For the text-containing cell, return its midpoint in (x, y) coordinate format. 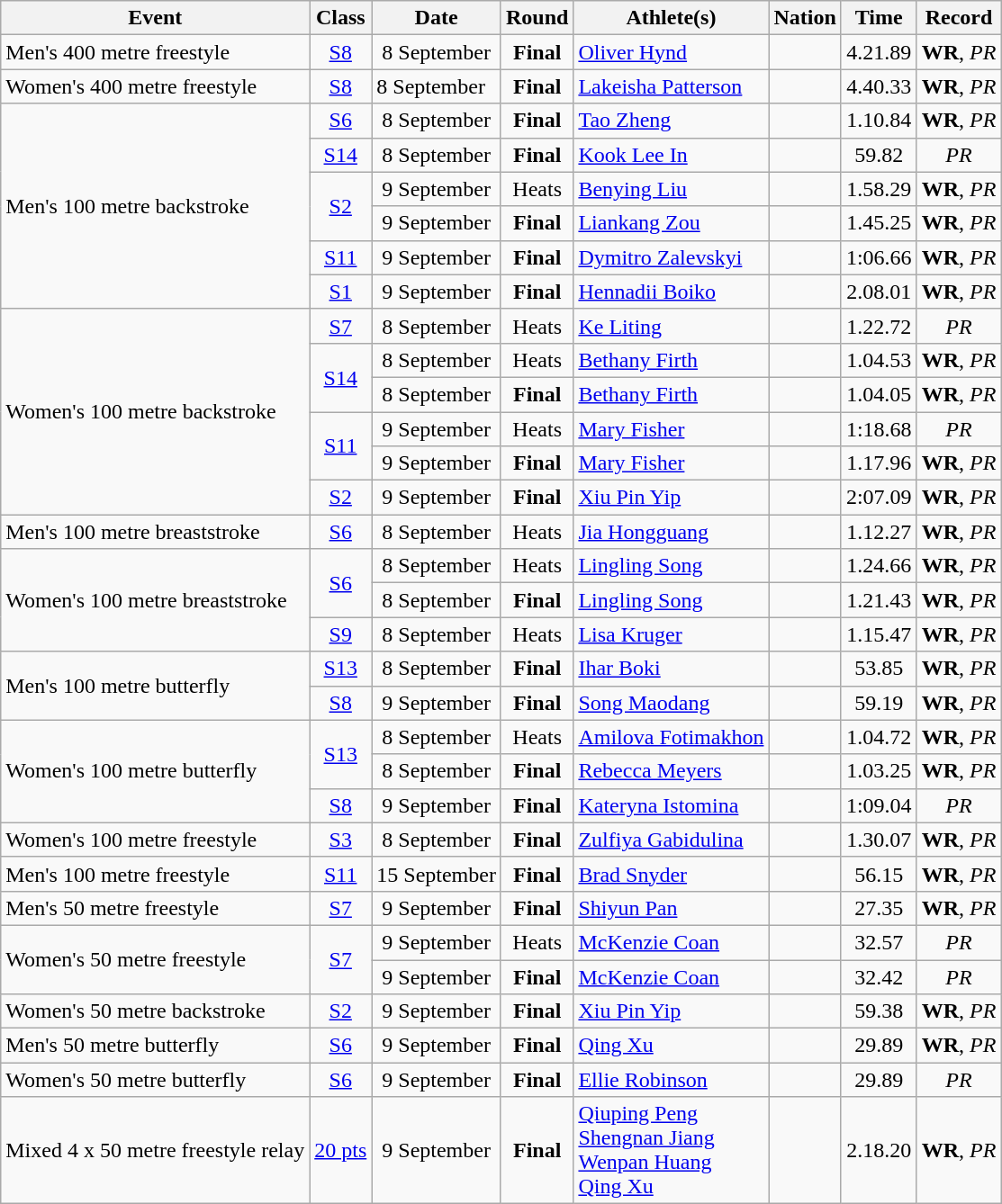
1.24.66 (879, 566)
Record (959, 18)
1.04.53 (879, 360)
1:09.04 (879, 805)
1.30.07 (879, 840)
59.82 (879, 155)
Men's 400 metre freestyle (155, 52)
Liankang Zou (672, 223)
1.04.72 (879, 737)
Nation (805, 18)
1.10.84 (879, 121)
Zulfiya Gabidulina (672, 840)
Qiuping PengShengnan JiangWenpan HuangQing Xu (672, 1150)
Women's 100 metre breaststroke (155, 600)
15 September (437, 874)
Ke Liting (672, 326)
1:18.68 (879, 429)
Kateryna Istomina (672, 805)
Jia Hongguang (672, 532)
59.38 (879, 1011)
20 pts (340, 1150)
Ellie Robinson (672, 1080)
Women's 50 metre freestyle (155, 959)
S1 (340, 292)
2.08.01 (879, 292)
1.12.27 (879, 532)
27.35 (879, 908)
Rebecca Meyers (672, 771)
2.18.20 (879, 1150)
Kook Lee In (672, 155)
1.21.43 (879, 600)
59.19 (879, 703)
Brad Snyder (672, 874)
1.58.29 (879, 189)
Lakeisha Patterson (672, 86)
Song Maodang (672, 703)
Round (537, 18)
Men's 100 metre butterfly (155, 686)
32.42 (879, 976)
Shiyun Pan (672, 908)
53.85 (879, 669)
Event (155, 18)
1.17.96 (879, 463)
2:07.09 (879, 498)
56.15 (879, 874)
Time (879, 18)
4.21.89 (879, 52)
Women's 50 metre backstroke (155, 1011)
1.04.05 (879, 394)
1.22.72 (879, 326)
Athlete(s) (672, 18)
Men's 100 metre breaststroke (155, 532)
Women's 100 metre backstroke (155, 411)
Men's 50 metre freestyle (155, 908)
Qing Xu (672, 1046)
Oliver Hynd (672, 52)
1.03.25 (879, 771)
Men's 100 metre backstroke (155, 206)
Men's 50 metre butterfly (155, 1046)
Lisa Kruger (672, 634)
Men's 100 metre freestyle (155, 874)
4.40.33 (879, 86)
Women's 50 metre butterfly (155, 1080)
Class (340, 18)
Ihar Boki (672, 669)
1.15.47 (879, 634)
Tao Zheng (672, 121)
Dymitro Zalevskyi (672, 257)
Hennadii Boiko (672, 292)
Women's 100 metre freestyle (155, 840)
Mixed 4 x 50 metre freestyle relay (155, 1150)
32.57 (879, 942)
Date (437, 18)
1.45.25 (879, 223)
S3 (340, 840)
Women's 100 metre butterfly (155, 771)
Amilova Fotimakhon (672, 737)
1:06.66 (879, 257)
Benying Liu (672, 189)
Women's 400 metre freestyle (155, 86)
S9 (340, 634)
